Identify which cell holds the provided text, then report its [X, Y] central coordinate. 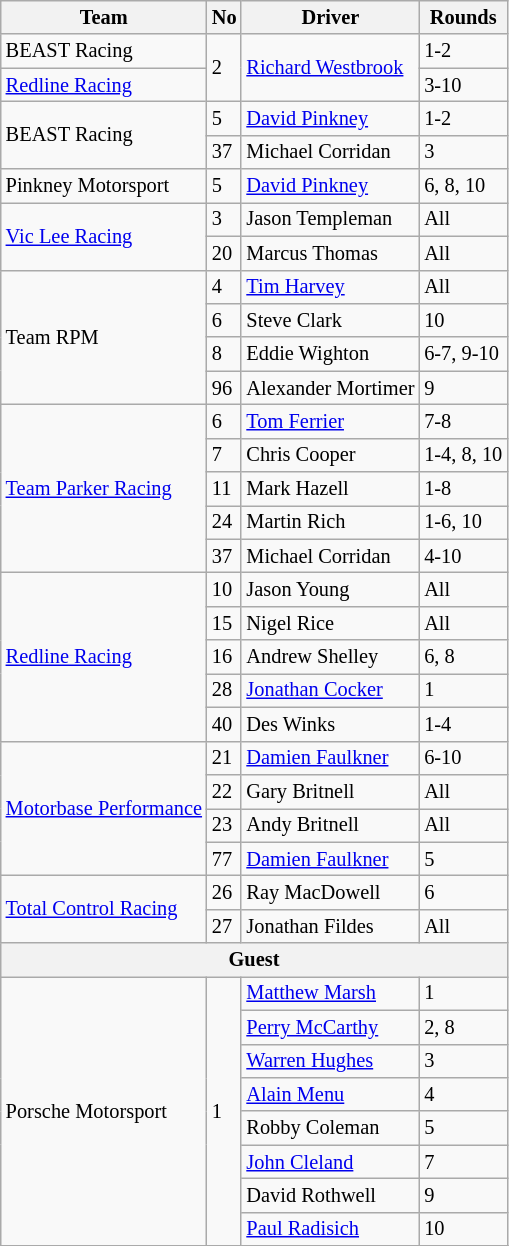
20 [224, 253]
2 [224, 68]
Ray MacDowell [330, 892]
Team Parker Racing [104, 488]
Richard Westbrook [330, 68]
Jason Templeman [330, 219]
1-4 [463, 724]
Marcus Thomas [330, 253]
Driver [330, 17]
21 [224, 758]
22 [224, 791]
Eddie Wighton [330, 354]
Jason Young [330, 589]
Team RPM [104, 338]
15 [224, 623]
Andy Britnell [330, 825]
Gary Britnell [330, 791]
16 [224, 657]
7-8 [463, 421]
6, 8 [463, 657]
23 [224, 825]
Jonathan Fildes [330, 926]
6-7, 9-10 [463, 354]
24 [224, 522]
77 [224, 859]
Jonathan Cocker [330, 690]
1-4, 8, 10 [463, 455]
Martin Rich [330, 522]
96 [224, 388]
No [224, 17]
David Rothwell [330, 1195]
Chris Cooper [330, 455]
Vic Lee Racing [104, 236]
Tom Ferrier [330, 421]
Warren Hughes [330, 1061]
Paul Radisich [330, 1229]
28 [224, 690]
6-10 [463, 758]
Rounds [463, 17]
Total Control Racing [104, 908]
Andrew Shelley [330, 657]
John Cleland [330, 1162]
Alexander Mortimer [330, 388]
2, 8 [463, 1027]
Des Winks [330, 724]
1-8 [463, 489]
26 [224, 892]
Pinkney Motorsport [104, 186]
Mark Hazell [330, 489]
11 [224, 489]
Alain Menu [330, 1094]
40 [224, 724]
1-6, 10 [463, 522]
4-10 [463, 556]
Guest [254, 960]
8 [224, 354]
Steve Clark [330, 320]
Matthew Marsh [330, 993]
Nigel Rice [330, 623]
Team [104, 17]
Perry McCarthy [330, 1027]
Robby Coleman [330, 1128]
27 [224, 926]
3-10 [463, 85]
6, 8, 10 [463, 186]
Motorbase Performance [104, 808]
Porsche Motorsport [104, 1110]
Tim Harvey [330, 287]
